Find where the given text appears and provide that cell's center as [x, y] coordinate. 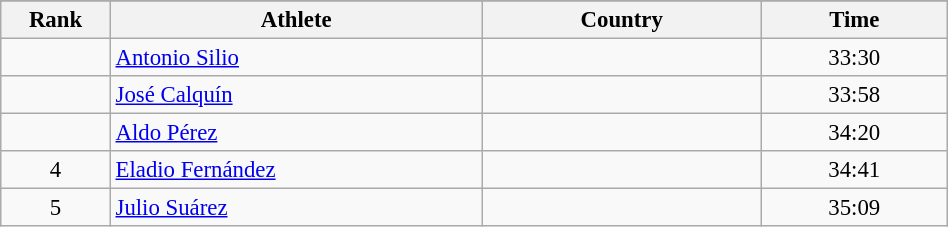
Country [622, 20]
33:58 [854, 95]
José Calquín [296, 95]
Eladio Fernández [296, 170]
5 [56, 208]
Rank [56, 20]
Athlete [296, 20]
Julio Suárez [296, 208]
Antonio Silio [296, 58]
4 [56, 170]
Aldo Pérez [296, 133]
34:20 [854, 133]
35:09 [854, 208]
34:41 [854, 170]
33:30 [854, 58]
Time [854, 20]
